Identify which cell holds the provided text, then report its (x, y) central coordinate. 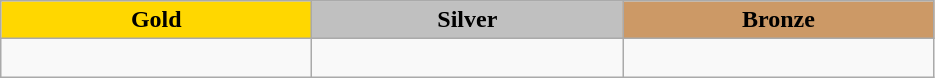
Gold (156, 20)
Bronze (778, 20)
Silver (468, 20)
